Identify which cell holds the provided text, then report its [x, y] central coordinate. 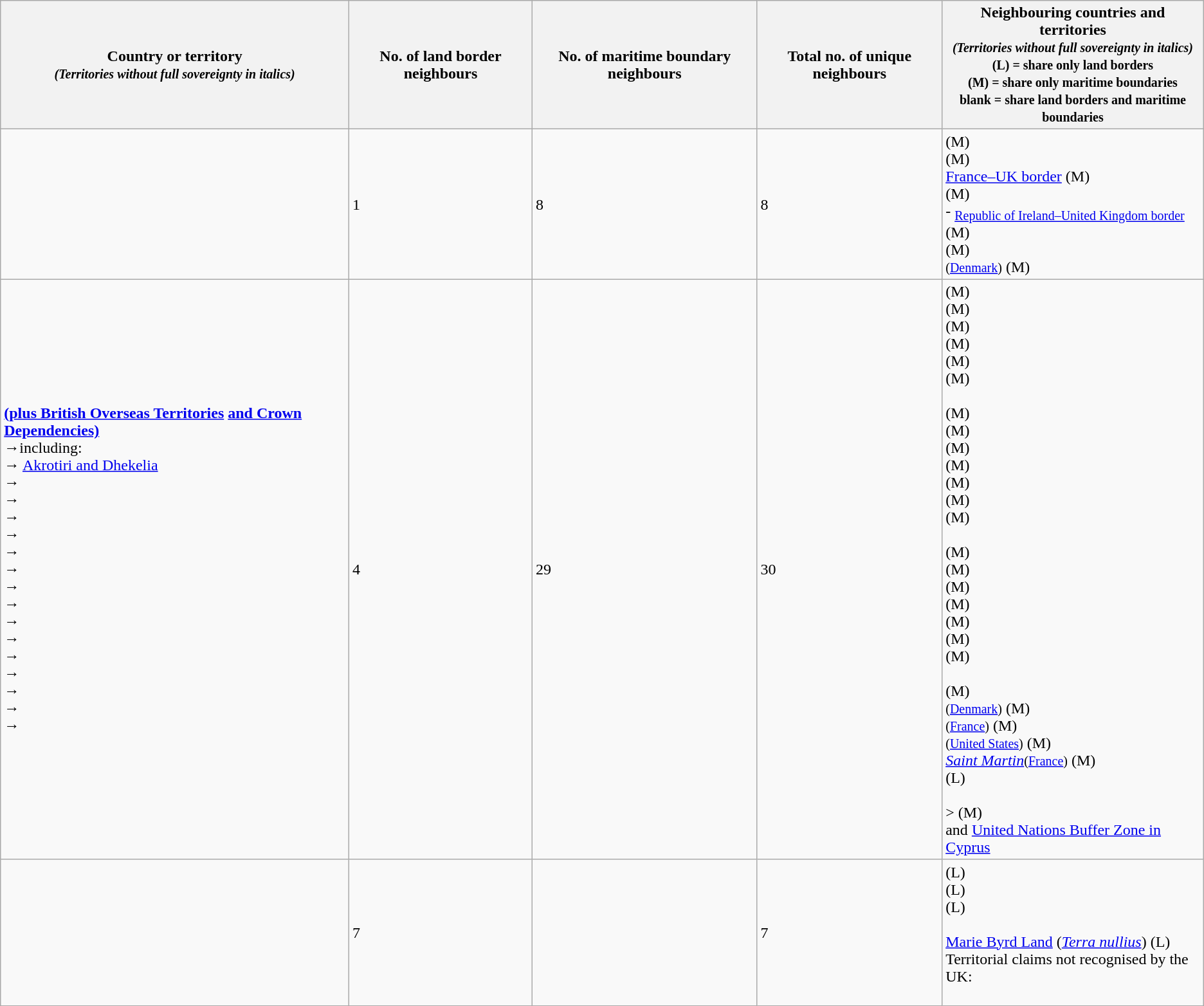
Country or territory(Territories without full sovereignty in italics) [175, 65]
(M) (M) France–UK border (M) (M) - Republic of Ireland–United Kingdom border (M) (M)(Denmark) (M) [1073, 205]
30 [850, 569]
29 [644, 569]
Total no. of unique neighbours [850, 65]
(plus British Overseas Territories and Crown Dependencies)→including:→ Akrotiri and Dhekelia→→→→→→→→→→→→→→→ [175, 569]
No. of land border neighbours [441, 65]
4 [441, 569]
(L) (L) (L) Marie Byrd Land (Terra nullius) (L)Territorial claims not recognised by the UK: [1073, 933]
No. of maritime boundary neighbours [644, 65]
1 [441, 205]
